Find where the given text appears and provide that cell's center as [X, Y] coordinate. 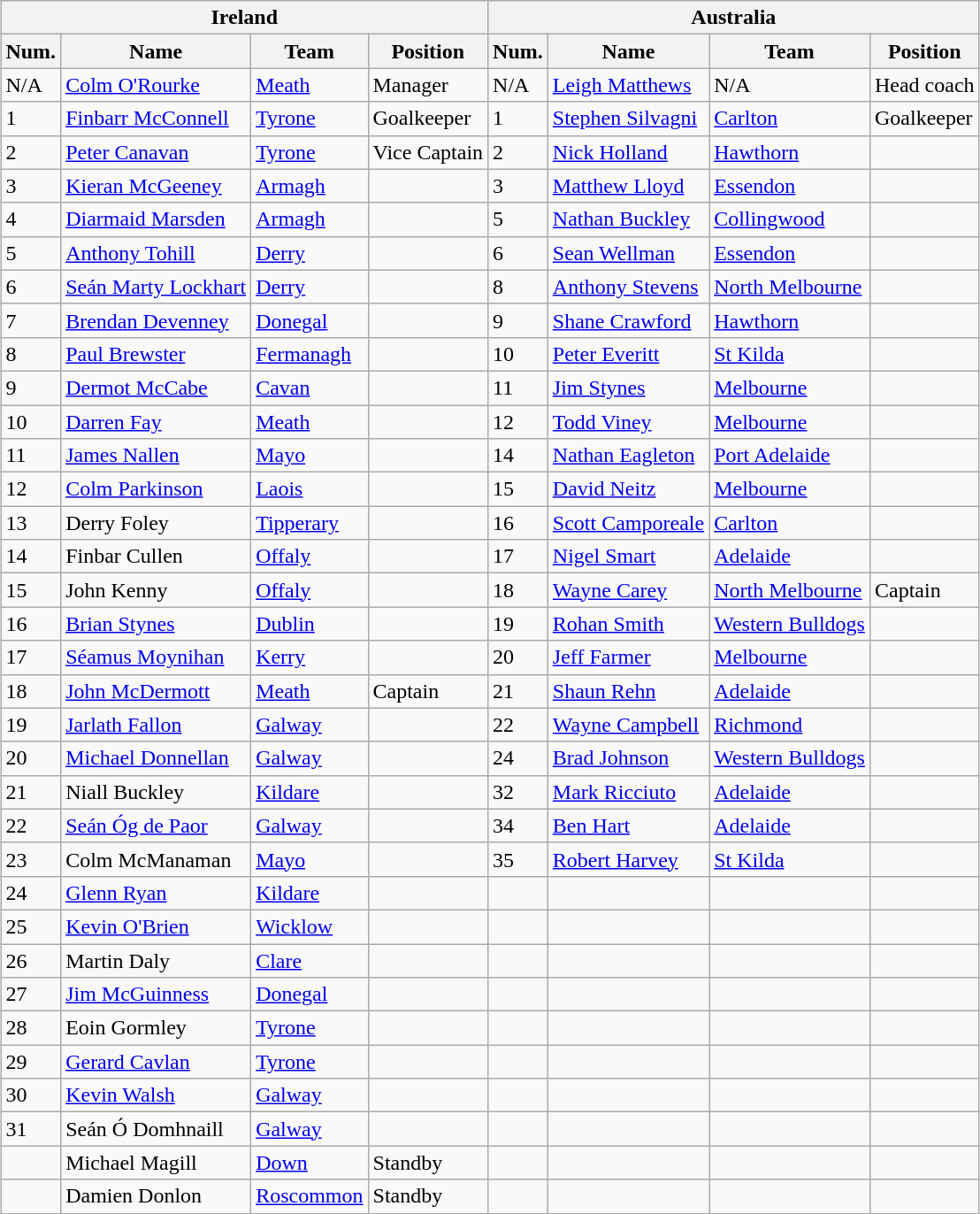
Darren Fay [156, 422]
Brian Stynes [156, 624]
Jeff Farmer [628, 657]
Colm O'Rourke [156, 85]
Collingwood [790, 219]
Peter Everitt [628, 354]
4 [31, 219]
35 [518, 859]
Vice Captain [428, 152]
Kevin Walsh [156, 1095]
Anthony Stevens [628, 287]
Paul Brewster [156, 354]
Finbar Cullen [156, 557]
Todd Viney [628, 422]
Colm Parkinson [156, 489]
Dublin [310, 624]
Cavan [310, 388]
Rohan Smith [628, 624]
Seán Ó Domhnaill [156, 1129]
Michael Donnellan [156, 758]
Manager [428, 85]
Jarlath Fallon [156, 725]
Jim McGuinness [156, 995]
Stephen Silvagni [628, 119]
Jim Stynes [628, 388]
25 [31, 926]
Eoin Gormley [156, 1028]
Séamus Moynihan [156, 657]
27 [31, 995]
Fermanagh [310, 354]
Kevin O'Brien [156, 926]
Brad Johnson [628, 758]
13 [31, 523]
Nick Holland [628, 152]
Diarmaid Marsden [156, 219]
Derry Foley [156, 523]
John McDermott [156, 691]
Glenn Ryan [156, 893]
31 [31, 1129]
23 [31, 859]
29 [31, 1062]
Brendan Devenney [156, 320]
Roscommon [310, 1196]
Michael Magill [156, 1163]
Leigh Matthews [628, 85]
Seán Óg de Paor [156, 826]
Port Adelaide [790, 456]
Shaun Rehn [628, 691]
Down [310, 1163]
Seán Marty Lockhart [156, 287]
David Neitz [628, 489]
Finbarr McConnell [156, 119]
James Nallen [156, 456]
Matthew Lloyd [628, 186]
Wicklow [310, 926]
Kerry [310, 657]
Dermot McCabe [156, 388]
Martin Daly [156, 960]
Shane Crawford [628, 320]
John Kenny [156, 590]
26 [31, 960]
Wayne Campbell [628, 725]
Wayne Carey [628, 590]
Mark Ricciuto [628, 792]
28 [31, 1028]
Damien Donlon [156, 1196]
Anthony Tohill [156, 253]
Nathan Eagleton [628, 456]
Robert Harvey [628, 859]
Laois [310, 489]
34 [518, 826]
Ben Hart [628, 826]
Scott Camporeale [628, 523]
7 [31, 320]
Richmond [790, 725]
Niall Buckley [156, 792]
32 [518, 792]
Sean Wellman [628, 253]
Colm McManaman [156, 859]
Ireland [244, 18]
Australia [734, 18]
Gerard Cavlan [156, 1062]
Kieran McGeeney [156, 186]
Nigel Smart [628, 557]
Head coach [924, 85]
Nathan Buckley [628, 219]
Tipperary [310, 523]
30 [31, 1095]
Clare [310, 960]
Peter Canavan [156, 152]
